From the cell containing the given text, extract its center point as [X, Y] coordinate. 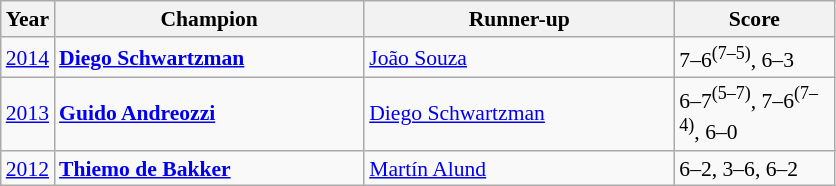
Runner-up [519, 19]
Champion [209, 19]
João Souza [519, 58]
6–7(5–7), 7–6(7–4), 6–0 [754, 114]
7–6(7–5), 6–3 [754, 58]
Score [754, 19]
Guido Andreozzi [209, 114]
2014 [28, 58]
2013 [28, 114]
Year [28, 19]
